For the text-containing cell, return its midpoint in (x, y) coordinate format. 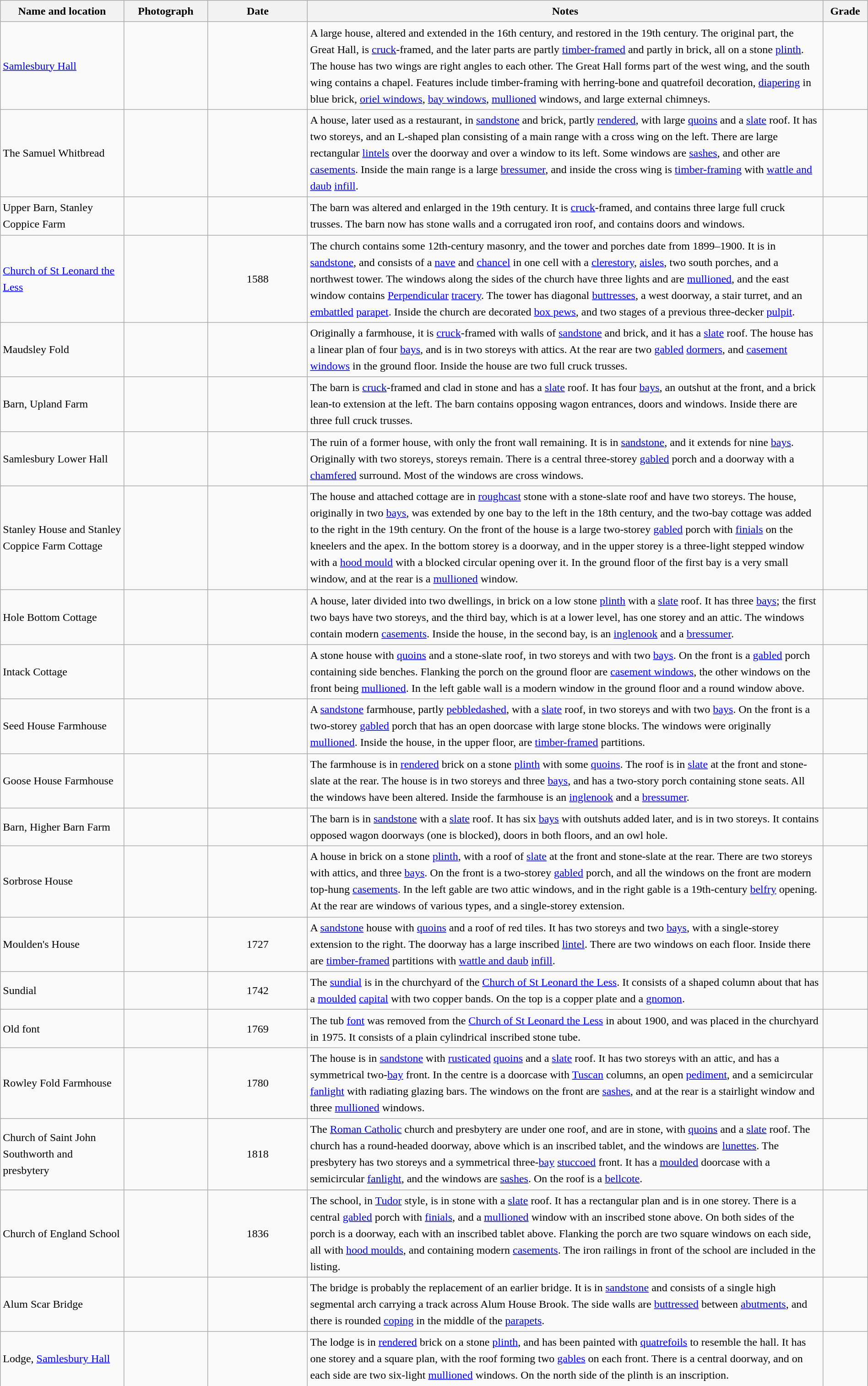
Seed House Farmhouse (62, 726)
The Samuel Whitbread (62, 153)
Date (258, 11)
1780 (258, 1083)
1818 (258, 1154)
Notes (565, 11)
Photograph (166, 11)
Lodge, Samlesbury Hall (62, 1359)
Name and location (62, 11)
Old font (62, 1028)
Maudsley Fold (62, 350)
Sundial (62, 991)
Samlesbury Lower Hall (62, 459)
Barn, Upland Farm (62, 404)
Barn, Higher Barn Farm (62, 827)
Church of England School (62, 1234)
Goose House Farmhouse (62, 781)
Church of St Leonard the Less (62, 278)
1588 (258, 278)
Moulden's House (62, 944)
1836 (258, 1234)
Rowley Fold Farmhouse (62, 1083)
1769 (258, 1028)
Hole Bottom Cottage (62, 617)
Church of Saint John Southworth and presbytery (62, 1154)
Alum Scar Bridge (62, 1304)
1742 (258, 991)
Samlesbury Hall (62, 66)
Intack Cottage (62, 671)
Upper Barn, Stanley Coppice Farm (62, 216)
Grade (845, 11)
Sorbrose House (62, 882)
Stanley House and Stanley Coppice Farm Cottage (62, 538)
1727 (258, 944)
